Pinpoint the cell where the given text exists, returning its (X, Y) midpoint coordinate. 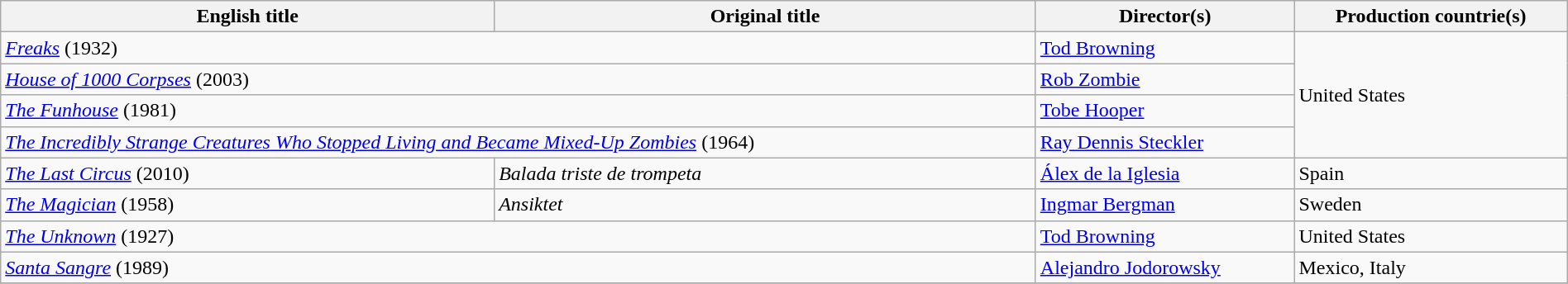
English title (248, 17)
Mexico, Italy (1431, 267)
Freaks (1932) (519, 48)
Rob Zombie (1164, 79)
Sweden (1431, 205)
Ray Dennis Steckler (1164, 142)
The Funhouse (1981) (519, 111)
The Incredibly Strange Creatures Who Stopped Living and Became Mixed-Up Zombies (1964) (519, 142)
The Last Circus (2010) (248, 173)
Alejandro Jodorowsky (1164, 267)
Ingmar Bergman (1164, 205)
Director(s) (1164, 17)
Spain (1431, 173)
Álex de la Iglesia (1164, 173)
The Magician (1958) (248, 205)
Santa Sangre (1989) (519, 267)
Production countrie(s) (1431, 17)
Ansiktet (766, 205)
Tobe Hooper (1164, 111)
Balada triste de trompeta (766, 173)
The Unknown (1927) (519, 236)
House of 1000 Corpses (2003) (519, 79)
Original title (766, 17)
